Return (X, Y) of the center of cell containing provided text 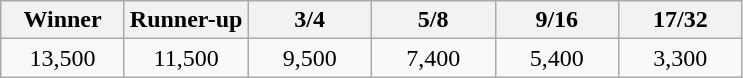
7,400 (433, 58)
5,400 (557, 58)
13,500 (63, 58)
11,500 (186, 58)
9,500 (310, 58)
17/32 (681, 20)
9/16 (557, 20)
3/4 (310, 20)
3,300 (681, 58)
5/8 (433, 20)
Winner (63, 20)
Runner-up (186, 20)
